Provide the [X, Y] coordinate of the cell's center where the given text is located.  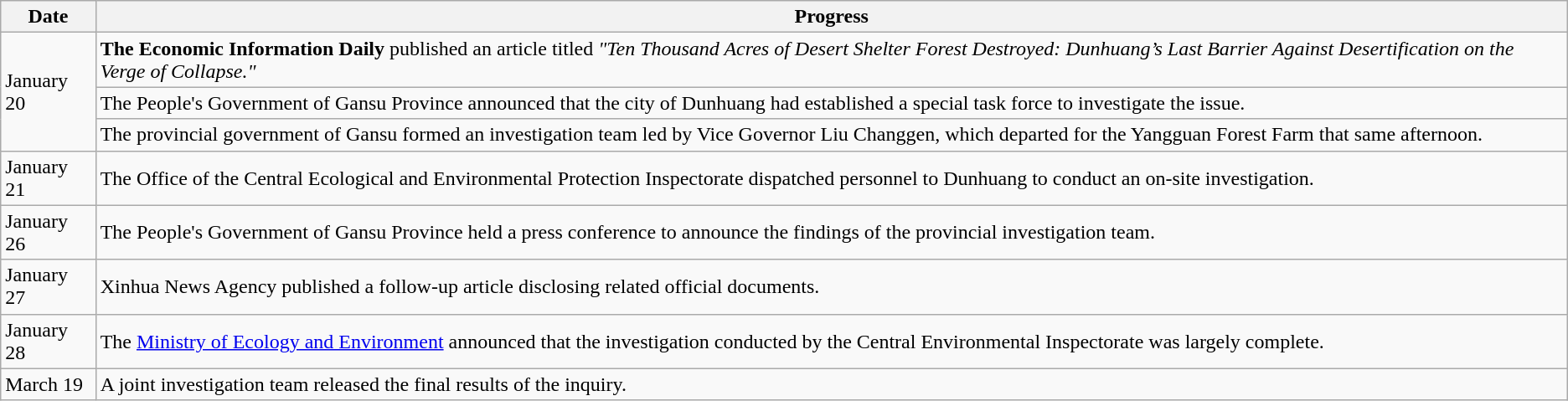
Xinhua News Agency published a follow-up article disclosing related official documents. [831, 286]
January 28 [49, 342]
A joint investigation team released the final results of the inquiry. [831, 384]
The People's Government of Gansu Province held a press conference to announce the findings of the provincial investigation team. [831, 233]
The Ministry of Ecology and Environment announced that the investigation conducted by the Central Environmental Inspectorate was largely complete. [831, 342]
Date [49, 17]
January 20 [49, 92]
January 26 [49, 233]
March 19 [49, 384]
January 27 [49, 286]
The People's Government of Gansu Province announced that the city of Dunhuang had established a special task force to investigate the issue. [831, 103]
Progress [831, 17]
January 21 [49, 177]
The Office of the Central Ecological and Environmental Protection Inspectorate dispatched personnel to Dunhuang to conduct an on-site investigation. [831, 177]
